Find where the given text appears and provide that cell's center as (x, y) coordinate. 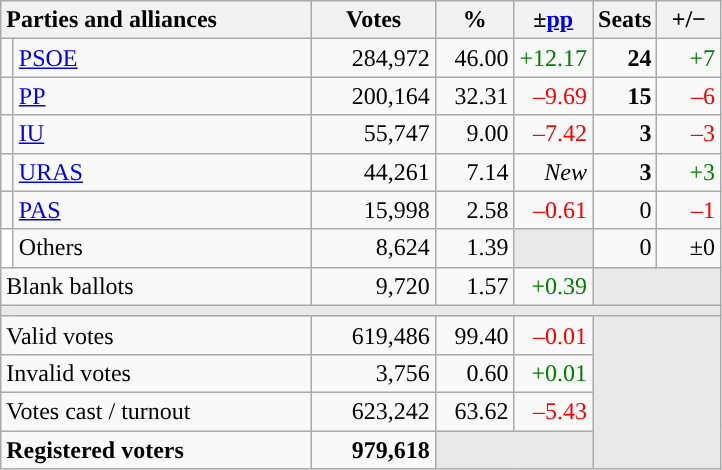
0.60 (474, 373)
+/− (689, 20)
284,972 (374, 58)
–0.61 (554, 210)
1.39 (474, 248)
Others (162, 248)
PAS (162, 210)
+12.17 (554, 58)
24 (625, 58)
15,998 (374, 210)
Invalid votes (156, 373)
+3 (689, 172)
15 (625, 96)
New (554, 172)
1.57 (474, 286)
32.31 (474, 96)
Valid votes (156, 335)
979,618 (374, 449)
46.00 (474, 58)
9,720 (374, 286)
–5.43 (554, 411)
±pp (554, 20)
55,747 (374, 134)
% (474, 20)
PSOE (162, 58)
9.00 (474, 134)
±0 (689, 248)
Votes (374, 20)
7.14 (474, 172)
Blank ballots (156, 286)
Votes cast / turnout (156, 411)
–6 (689, 96)
+0.01 (554, 373)
63.62 (474, 411)
2.58 (474, 210)
3,756 (374, 373)
+7 (689, 58)
44,261 (374, 172)
IU (162, 134)
URAS (162, 172)
619,486 (374, 335)
623,242 (374, 411)
–7.42 (554, 134)
Registered voters (156, 449)
PP (162, 96)
–9.69 (554, 96)
Parties and alliances (156, 20)
–3 (689, 134)
–0.01 (554, 335)
8,624 (374, 248)
Seats (625, 20)
–1 (689, 210)
99.40 (474, 335)
+0.39 (554, 286)
200,164 (374, 96)
